Scan for the cell matching the given text and deliver its [x, y] coordinate at center. 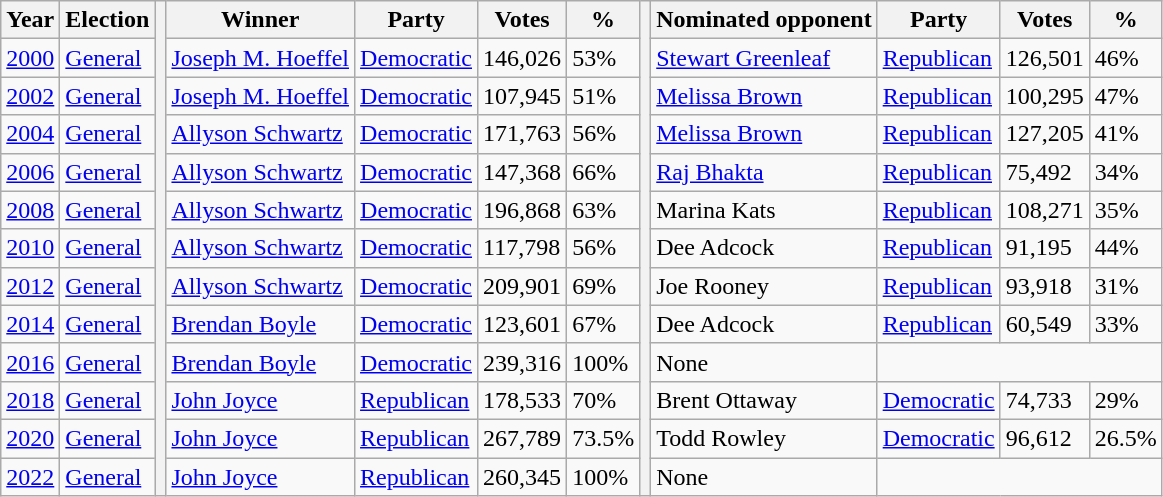
91,195 [1044, 248]
46% [1126, 58]
31% [1126, 286]
Marina Kats [764, 210]
33% [1126, 324]
41% [1126, 134]
Raj Bhakta [764, 172]
2000 [30, 58]
2016 [30, 362]
74,733 [1044, 400]
108,271 [1044, 210]
171,763 [522, 134]
178,533 [522, 400]
96,612 [1044, 438]
117,798 [522, 248]
47% [1126, 96]
63% [604, 210]
75,492 [1044, 172]
Todd Rowley [764, 438]
35% [1126, 210]
260,345 [522, 477]
127,205 [1044, 134]
Stewart Greenleaf [764, 58]
2008 [30, 210]
209,901 [522, 286]
53% [604, 58]
123,601 [522, 324]
2002 [30, 96]
267,789 [522, 438]
100,295 [1044, 96]
147,368 [522, 172]
Joe Rooney [764, 286]
239,316 [522, 362]
51% [604, 96]
2020 [30, 438]
26.5% [1126, 438]
66% [604, 172]
Year [30, 20]
70% [604, 400]
29% [1126, 400]
Winner [260, 20]
Nominated opponent [764, 20]
146,026 [522, 58]
Brent Ottaway [764, 400]
2018 [30, 400]
60,549 [1044, 324]
Election [108, 20]
2014 [30, 324]
44% [1126, 248]
2004 [30, 134]
126,501 [1044, 58]
2006 [30, 172]
2022 [30, 477]
34% [1126, 172]
107,945 [522, 96]
67% [604, 324]
2010 [30, 248]
73.5% [604, 438]
2012 [30, 286]
196,868 [522, 210]
69% [604, 286]
93,918 [1044, 286]
